Pinpoint the cell where the given text exists, returning its (X, Y) midpoint coordinate. 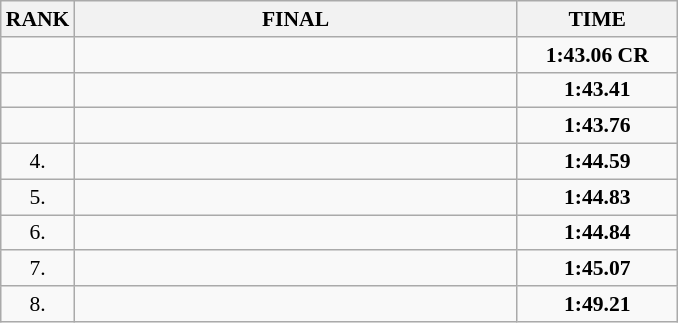
6. (38, 233)
1:45.07 (598, 269)
1:44.83 (598, 197)
1:49.21 (598, 304)
1:43.41 (598, 90)
FINAL (295, 19)
1:44.84 (598, 233)
8. (38, 304)
1:43.76 (598, 126)
7. (38, 269)
TIME (598, 19)
5. (38, 197)
1:43.06 CR (598, 55)
RANK (38, 19)
1:44.59 (598, 162)
4. (38, 162)
